Output the [X, Y] coordinate of the center of the cell containing the given text.  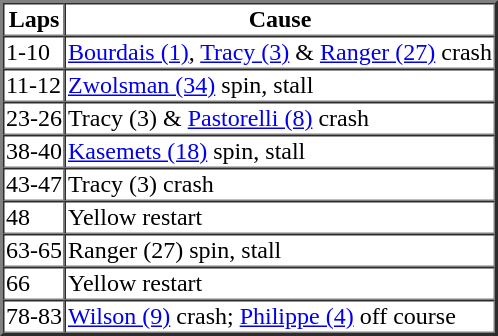
63-65 [34, 250]
Cause [280, 20]
43-47 [34, 184]
66 [34, 284]
Bourdais (1), Tracy (3) & Ranger (27) crash [280, 52]
Kasemets (18) spin, stall [280, 152]
Ranger (27) spin, stall [280, 250]
38-40 [34, 152]
Wilson (9) crash; Philippe (4) off course [280, 316]
23-26 [34, 118]
Laps [34, 20]
48 [34, 218]
1-10 [34, 52]
Tracy (3) crash [280, 184]
Zwolsman (34) spin, stall [280, 86]
11-12 [34, 86]
78-83 [34, 316]
Tracy (3) & Pastorelli (8) crash [280, 118]
